Return the [X, Y] coordinate for the center point of the cell that contains the specified text.  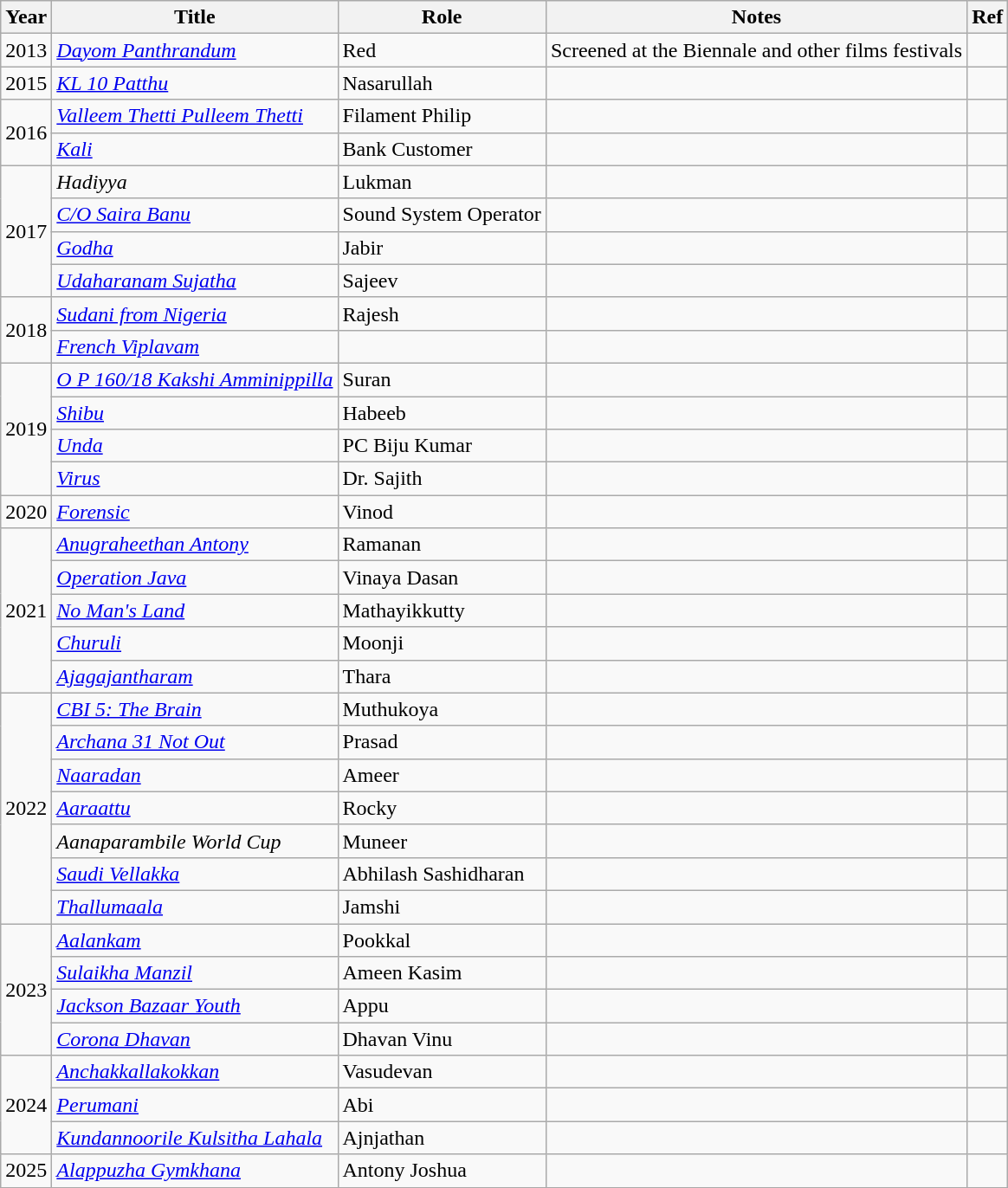
2016 [26, 132]
Notes [756, 17]
Ajagajantharam [195, 676]
Ameer [442, 775]
Dayom Panthrandum [195, 50]
Suran [442, 379]
Unda [195, 446]
Operation Java [195, 578]
2024 [26, 1105]
Alappuzha Gymkhana [195, 1171]
Saudi Vellakka [195, 874]
Antony Joshua [442, 1171]
Aalankam [195, 939]
Shibu [195, 413]
2025 [26, 1171]
No Man's Land [195, 610]
Naaradan [195, 775]
Vasudevan [442, 1072]
Dr. Sajith [442, 479]
Dhavan Vinu [442, 1039]
Udaharanam Sujatha [195, 281]
Abi [442, 1105]
Sudani from Nigeria [195, 313]
Anugraheethan Antony [195, 545]
Title [195, 17]
Ramanan [442, 545]
2015 [26, 83]
C/O Saira Banu [195, 215]
Lukman [442, 182]
Pookkal [442, 939]
Red [442, 50]
Jamshi [442, 907]
Virus [195, 479]
Hadiyya [195, 182]
CBI 5: The Brain [195, 709]
Sajeev [442, 281]
Perumani [195, 1105]
2022 [26, 808]
Prasad [442, 742]
Muthukoya [442, 709]
Nasarullah [442, 83]
2023 [26, 989]
Valleem Thetti Pulleem Thetti [195, 116]
Kali [195, 149]
Churuli [195, 643]
Kundannoorile Kulsitha Lahala [195, 1138]
Bank Customer [442, 149]
Aaraattu [195, 808]
2021 [26, 610]
Appu [442, 1006]
2019 [26, 429]
Rocky [442, 808]
Rajesh [442, 313]
2013 [26, 50]
Muneer [442, 841]
Mathayikkutty [442, 610]
Jackson Bazaar Youth [195, 1006]
Corona Dhavan [195, 1039]
Sulaikha Manzil [195, 973]
Thallumaala [195, 907]
Ameen Kasim [442, 973]
Ajnjathan [442, 1138]
Ref [987, 17]
Forensic [195, 512]
PC Biju Kumar [442, 446]
Vinaya Dasan [442, 578]
Thara [442, 676]
Sound System Operator [442, 215]
Habeeb [442, 413]
Anchakkallakokkan [195, 1072]
Archana 31 Not Out [195, 742]
Aanaparambile World Cup [195, 841]
Vinod [442, 512]
Screened at the Biennale and other films festivals [756, 50]
French Viplavam [195, 346]
Abhilash Sashidharan [442, 874]
2020 [26, 512]
Godha [195, 248]
2018 [26, 330]
KL 10 Patthu [195, 83]
Moonji [442, 643]
Year [26, 17]
O P 160/18 Kakshi Amminippilla [195, 379]
2017 [26, 231]
Role [442, 17]
Jabir [442, 248]
Filament Philip [442, 116]
